Extract the [x, y] coordinate from the center of the cell holding the provided text.  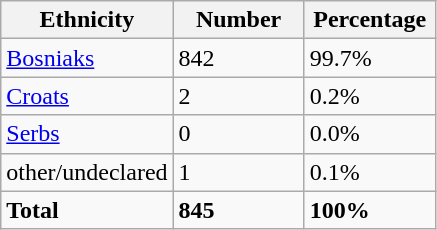
1 [238, 172]
Percentage [370, 20]
2 [238, 96]
100% [370, 210]
845 [238, 210]
Bosniaks [87, 58]
0.1% [370, 172]
99.7% [370, 58]
Ethnicity [87, 20]
0.2% [370, 96]
Number [238, 20]
Croats [87, 96]
other/undeclared [87, 172]
Total [87, 210]
0.0% [370, 134]
0 [238, 134]
Serbs [87, 134]
842 [238, 58]
